Provide the (x, y) coordinate of the cell's center where the given text is located.  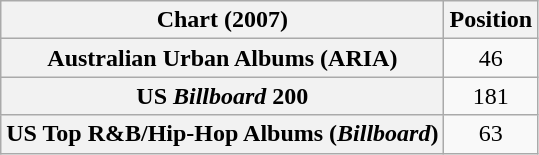
181 (491, 96)
US Billboard 200 (222, 96)
US Top R&B/Hip-Hop Albums (Billboard) (222, 134)
63 (491, 134)
Position (491, 20)
46 (491, 58)
Australian Urban Albums (ARIA) (222, 58)
Chart (2007) (222, 20)
